Scan for the cell matching the given text and deliver its (x, y) coordinate at center. 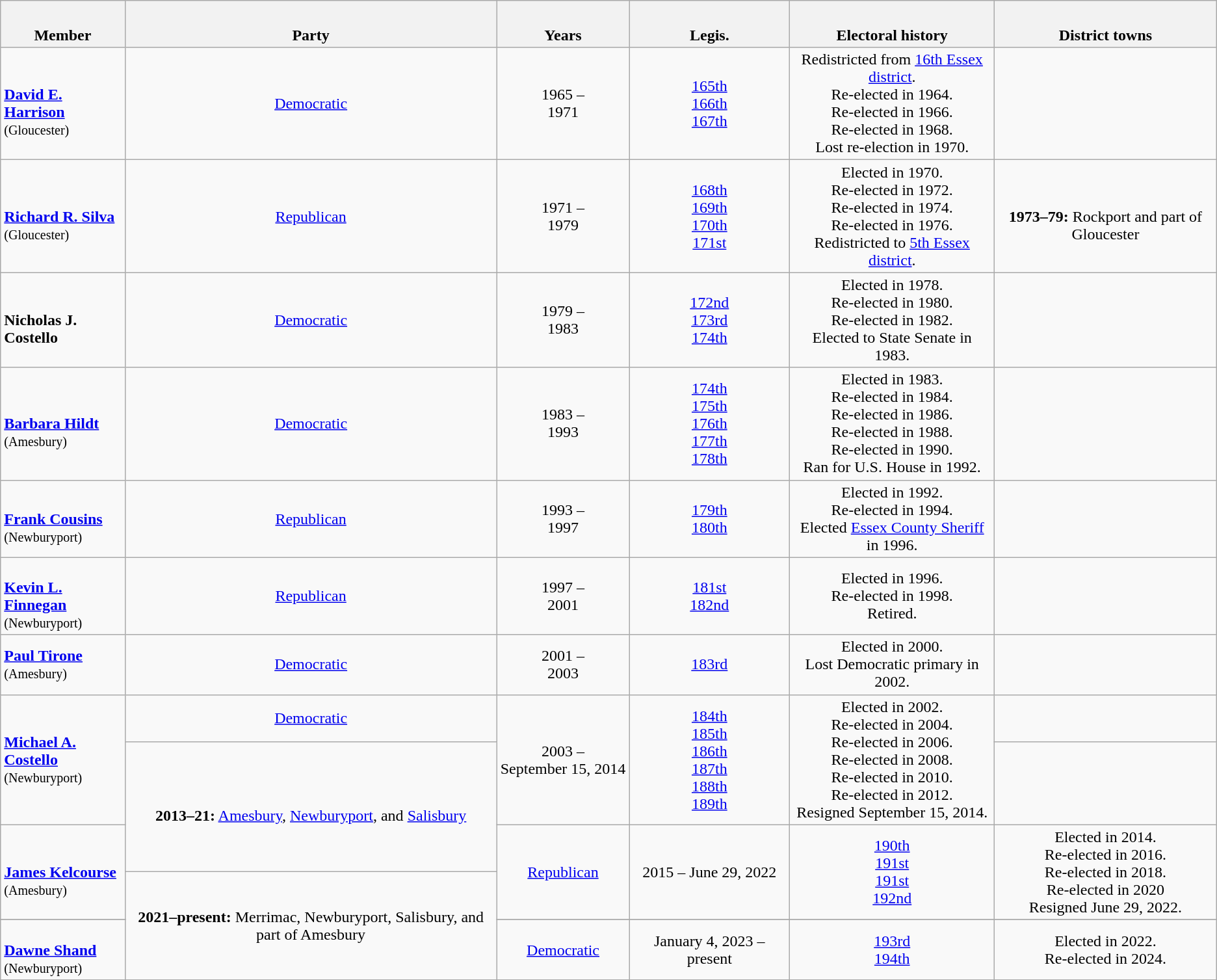
1983 –1993 (563, 424)
168th169th170th171st (710, 216)
2001 –2003 (563, 665)
174th175th176th177th178th (710, 424)
Legis. (710, 24)
Barbara Hildt(Amesbury) (62, 424)
1973–79: Rockport and part of Gloucester (1106, 216)
165th166th167th (710, 104)
January 4, 2023 – present (710, 949)
1965 –1971 (563, 104)
1979 –1983 (563, 320)
2013–21: Amesbury, Newburyport, and Salisbury (311, 806)
Elected in 2000.Lost Democratic primary in 2002. (892, 665)
Michael A. Costello(Newburyport) (62, 760)
184th185th186th187th188th189th (710, 760)
Elected in 1996.Re-elected in 1998.Retired. (892, 596)
Elected in 1970.Re-elected in 1972.Re-elected in 1974.Re-elected in 1976.Redistricted to 5th Essex district. (892, 216)
Richard R. Silva(Gloucester) (62, 216)
1971 –1979 (563, 216)
Elected in 1983.Re-elected in 1984.Re-elected in 1986.Re-elected in 1988.Re-elected in 1990.Ran for U.S. House in 1992. (892, 424)
183rd (710, 665)
172nd173rd174th (710, 320)
179th180th (710, 519)
Nicholas J. Costello (62, 320)
James Kelcourse(Amesbury) (62, 872)
2021–present: Merrimac, Newburyport, Salisbury, and part of Amesbury (311, 925)
Kevin L. Finnegan(Newburyport) (62, 596)
1997 –2001 (563, 596)
Paul Tirone(Amesbury) (62, 665)
Member (62, 24)
David E. Harrison(Gloucester) (62, 104)
Elected in 1992.Re-elected in 1994.Elected Essex County Sheriff in 1996. (892, 519)
1993 –1997 (563, 519)
Dawne Shand(Newburyport) (62, 949)
Elected in 2002.Re-elected in 2004.Re-elected in 2006.Re-elected in 2008.Re-elected in 2010.Re-elected in 2012.Resigned September 15, 2014. (892, 760)
Elected in 1978.Re-elected in 1980.Re-elected in 1982.Elected to State Senate in 1983. (892, 320)
Electoral history (892, 24)
181st182nd (710, 596)
District towns (1106, 24)
Redistricted from 16th Essex district.Re-elected in 1964.Re-elected in 1966.Re-elected in 1968.Lost re-election in 1970. (892, 104)
2003 –September 15, 2014 (563, 760)
Years (563, 24)
190th191st191st192nd (892, 872)
193rd194th (892, 949)
Elected in 2022.Re-elected in 2024. (1106, 949)
2015 – June 29, 2022 (710, 872)
Party (311, 24)
Elected in 2014.Re-elected in 2016.Re-elected in 2018.Re-elected in 2020Resigned June 29, 2022. (1106, 872)
Frank Cousins(Newburyport) (62, 519)
